Capture the cell that displays the provided text and extract its [X, Y] central coordinate. 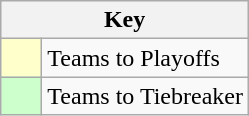
Teams to Tiebreaker [146, 96]
Teams to Playoffs [146, 58]
Key [125, 20]
